Scan for the cell matching the given text and deliver its (x, y) coordinate at center. 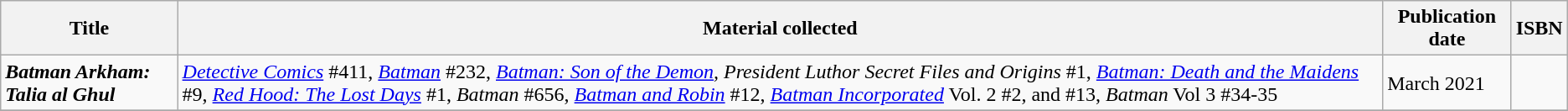
Title (89, 29)
Batman Arkham: Talia al Ghul (89, 82)
Publication date (1447, 29)
ISBN (1540, 29)
March 2021 (1447, 82)
Material collected (781, 29)
